Find where the given text appears and provide that cell's center as [X, Y] coordinate. 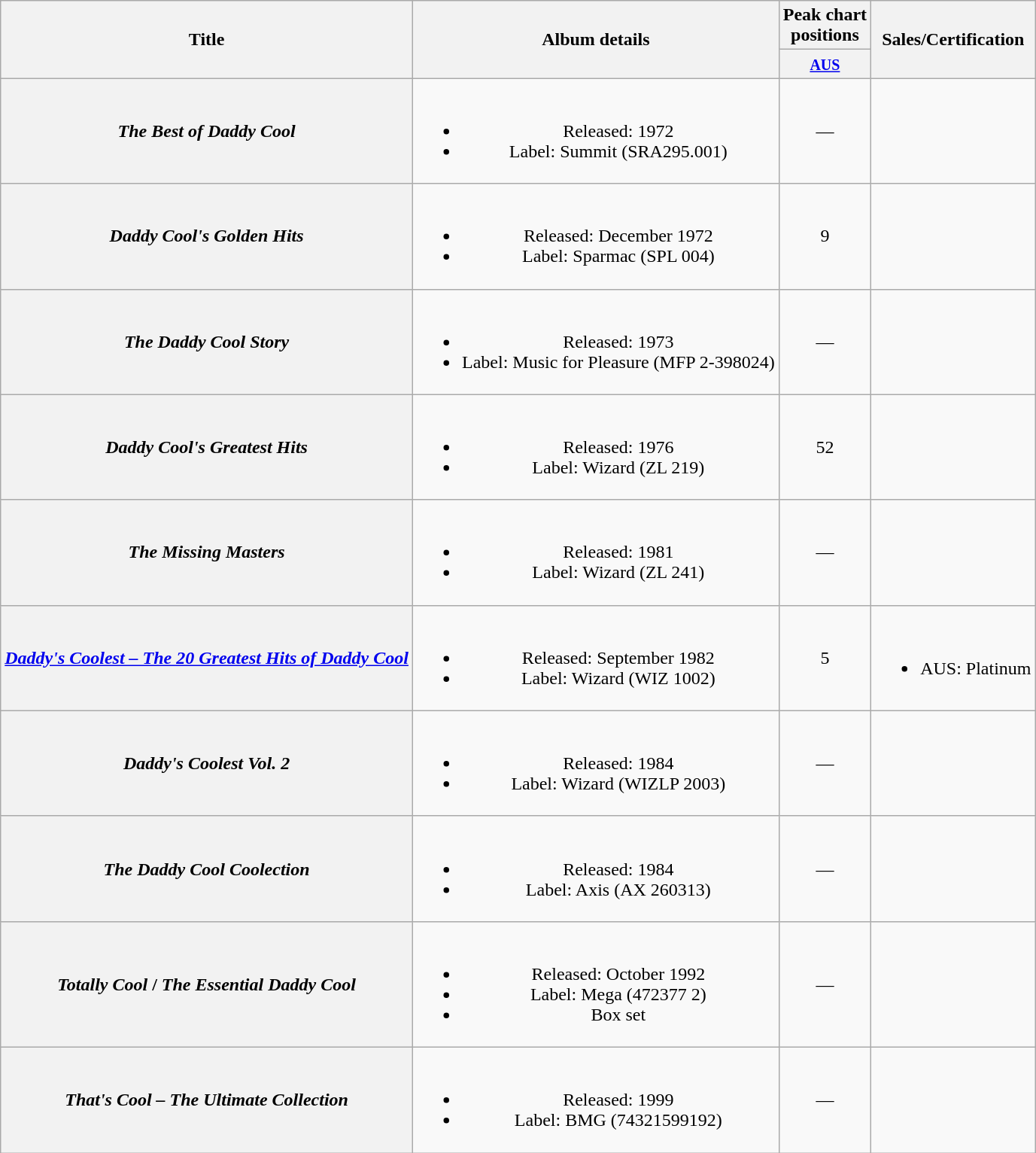
The Best of Daddy Cool [207, 131]
52 [825, 447]
Album details [596, 39]
Released: 1984Label: Wizard (WIZLP 2003) [596, 763]
Released: December 1972Label: Sparmac (SPL 004) [596, 236]
Released: October 1992Label: Mega (472377 2)Box set [596, 984]
Daddy's Coolest Vol. 2 [207, 763]
9 [825, 236]
Released: 1973Label: Music for Pleasure (MFP 2-398024) [596, 342]
That's Cool – The Ultimate Collection [207, 1100]
Title [207, 39]
Released: 1972Label: Summit (SRA295.001) [596, 131]
Daddy Cool's Greatest Hits [207, 447]
The Daddy Cool Coolection [207, 869]
AUS: Platinum [953, 658]
Released: 1999Label: BMG (74321599192) [596, 1100]
The Missing Masters [207, 552]
Totally Cool / The Essential Daddy Cool [207, 984]
Daddy's Coolest – The 20 Greatest Hits of Daddy Cool [207, 658]
Daddy Cool's Golden Hits [207, 236]
Released: September 1982Label: Wizard (WIZ 1002) [596, 658]
5 [825, 658]
Peak chartpositions [825, 26]
Released: 1984Label: Axis (AX 260313) [596, 869]
AUS [825, 64]
Sales/Certification [953, 39]
Released: 1981Label: Wizard (ZL 241) [596, 552]
The Daddy Cool Story [207, 342]
Released: 1976Label: Wizard (ZL 219) [596, 447]
